Detect which cell encompasses the target text, then output its (x, y) center coordinate. 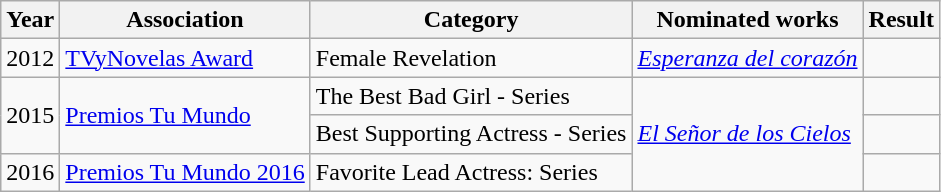
El Señor de los Cielos (748, 134)
Nominated works (748, 20)
Premios Tu Mundo 2016 (185, 172)
Premios Tu Mundo (185, 115)
Best Supporting Actress - Series (471, 134)
Category (471, 20)
Result (901, 20)
Female Revelation (471, 58)
2016 (30, 172)
Esperanza del corazón (748, 58)
TVyNovelas Award (185, 58)
Favorite Lead Actress: Series (471, 172)
The Best Bad Girl - Series (471, 96)
Year (30, 20)
2015 (30, 115)
Association (185, 20)
2012 (30, 58)
